Determine the [x, y] coordinate at the center of the cell enclosing the given text.  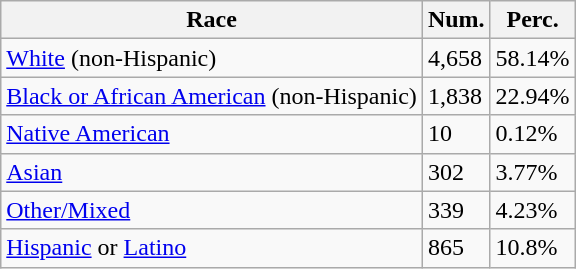
Num. [456, 20]
Black or African American (non-Hispanic) [212, 96]
White (non-Hispanic) [212, 58]
1,838 [456, 96]
Asian [212, 172]
Hispanic or Latino [212, 248]
0.12% [532, 134]
10 [456, 134]
58.14% [532, 58]
22.94% [532, 96]
3.77% [532, 172]
302 [456, 172]
10.8% [532, 248]
Perc. [532, 20]
339 [456, 210]
Other/Mixed [212, 210]
4,658 [456, 58]
Race [212, 20]
4.23% [532, 210]
865 [456, 248]
Native American [212, 134]
